Detect which cell encompasses the target text, then output its (X, Y) center coordinate. 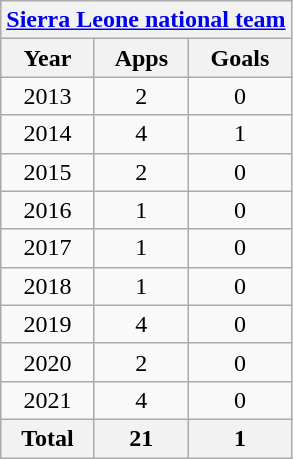
2021 (48, 400)
2013 (48, 96)
2020 (48, 362)
2014 (48, 134)
Apps (142, 58)
2015 (48, 172)
2017 (48, 248)
2019 (48, 324)
Sierra Leone national team (146, 20)
2016 (48, 210)
Year (48, 58)
Goals (240, 58)
2018 (48, 286)
Total (48, 438)
21 (142, 438)
